Return the (x, y) coordinate for the center point of the cell that contains the specified text.  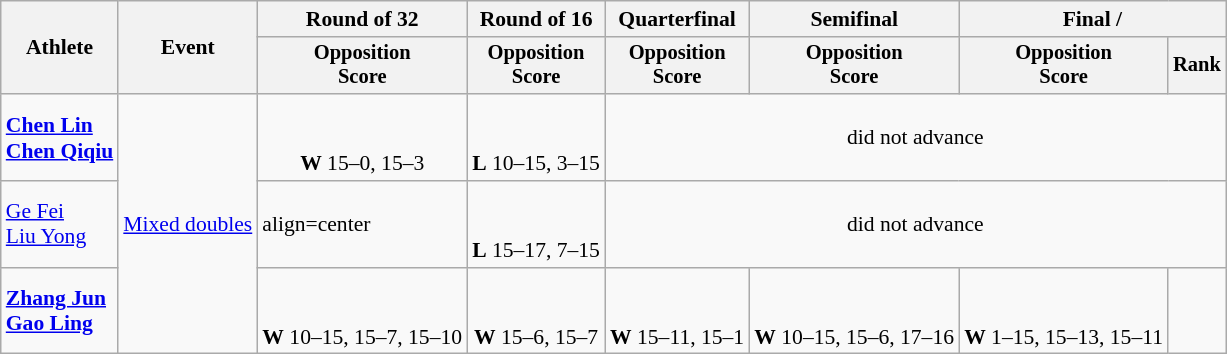
Event (188, 48)
Rank (1197, 66)
L 10–15, 3–15 (536, 138)
Final / (1092, 19)
Round of 16 (536, 19)
Round of 32 (362, 19)
W 15–0, 15–3 (362, 138)
Mixed doubles (188, 224)
Ge Fei Liu Yong (60, 224)
align=center (362, 224)
Athlete (60, 48)
Semifinal (854, 19)
L 15–17, 7–15 (536, 224)
Quarterfinal (677, 19)
Chen Lin Chen Qiqiu (60, 138)
